Detect which cell encompasses the target text, then output its [x, y] center coordinate. 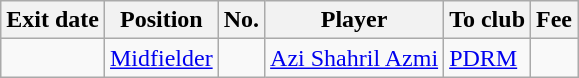
Position [161, 20]
Fee [554, 20]
Exit date [53, 20]
Azi Shahril Azmi [354, 58]
No. [241, 20]
To club [488, 20]
Midfielder [161, 58]
PDRM [488, 58]
Player [354, 20]
